Capture the cell that displays the provided text and extract its [x, y] central coordinate. 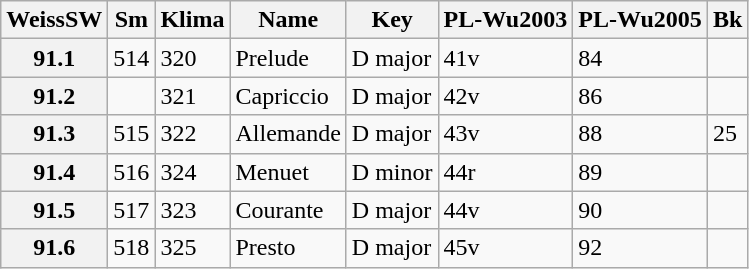
41v [506, 58]
91.4 [54, 172]
518 [132, 248]
42v [506, 96]
PL-Wu2003 [506, 20]
45v [506, 248]
515 [132, 134]
321 [192, 96]
91.1 [54, 58]
Presto [288, 248]
Key [392, 20]
320 [192, 58]
Sm [132, 20]
43v [506, 134]
Klima [192, 20]
514 [132, 58]
25 [727, 134]
PL-Wu2005 [640, 20]
91.2 [54, 96]
88 [640, 134]
92 [640, 248]
516 [132, 172]
89 [640, 172]
91.5 [54, 210]
323 [192, 210]
Capriccio [288, 96]
90 [640, 210]
Allemande [288, 134]
84 [640, 58]
322 [192, 134]
WeissSW [54, 20]
D minor [392, 172]
Prelude [288, 58]
Bk [727, 20]
517 [132, 210]
91.3 [54, 134]
44v [506, 210]
44r [506, 172]
325 [192, 248]
Name [288, 20]
Menuet [288, 172]
Courante [288, 210]
86 [640, 96]
324 [192, 172]
91.6 [54, 248]
